Detect which cell encompasses the target text, then output its (x, y) center coordinate. 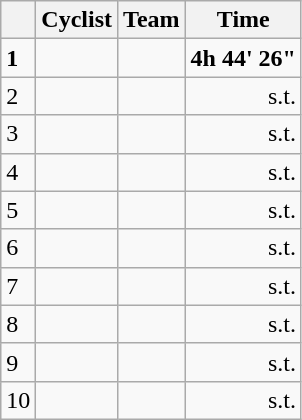
5 (18, 210)
Cyclist (77, 20)
2 (18, 96)
9 (18, 362)
Team (152, 20)
4 (18, 172)
Time (243, 20)
8 (18, 324)
1 (18, 58)
10 (18, 400)
4h 44' 26" (243, 58)
7 (18, 286)
3 (18, 134)
6 (18, 248)
